Provide the (X, Y) coordinate of the cell's center where the given text is located.  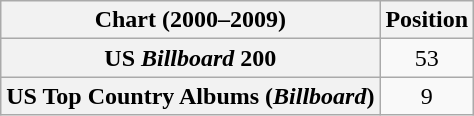
US Top Country Albums (Billboard) (190, 96)
9 (427, 96)
US Billboard 200 (190, 58)
Position (427, 20)
53 (427, 58)
Chart (2000–2009) (190, 20)
